Return the [x, y] coordinate for the center point of the cell that contains the specified text.  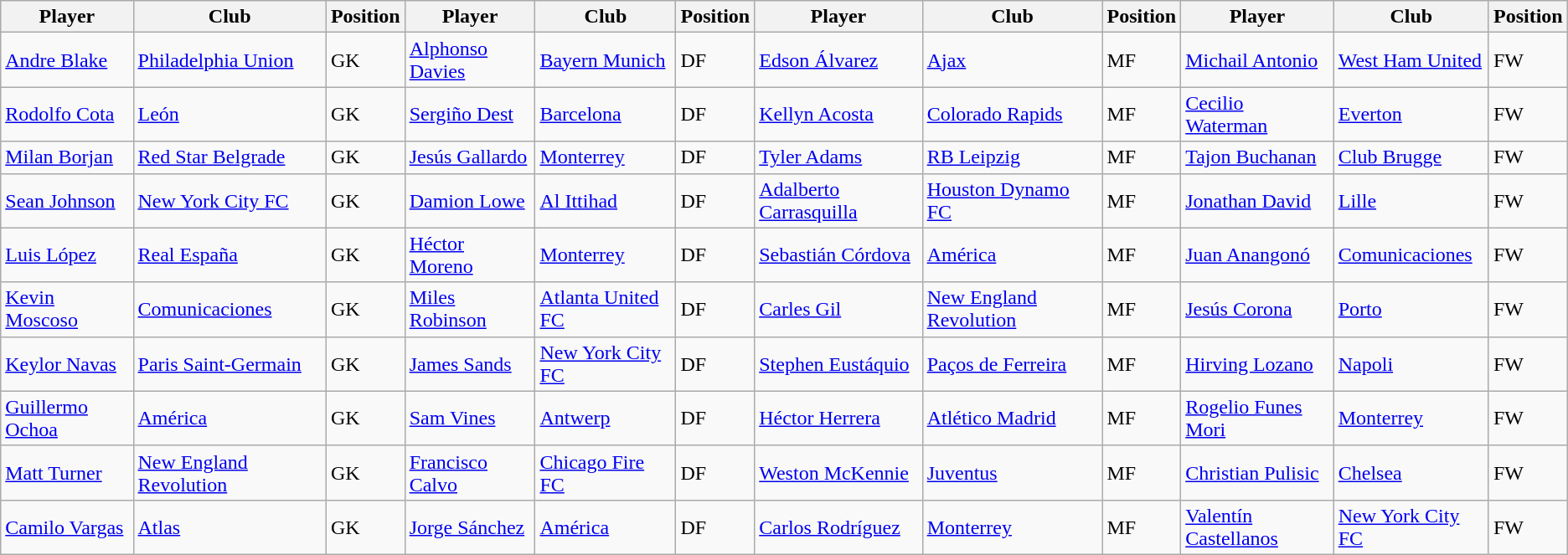
Real España [230, 254]
James Sands [470, 363]
Camilo Vargas [67, 527]
Valentín Castellanos [1258, 527]
Chelsea [1411, 472]
Sean Johnson [67, 201]
Napoli [1411, 363]
Luis López [67, 254]
Houston Dynamo FC [1012, 201]
Cecilio Waterman [1258, 114]
Antwerp [606, 419]
Keylor Navas [67, 363]
Paços de Ferreira [1012, 363]
Jorge Sánchez [470, 527]
León [230, 114]
Carles Gil [838, 310]
Barcelona [606, 114]
Lille [1411, 201]
Christian Pulisic [1258, 472]
Guillermo Ochoa [67, 419]
Milan Borjan [67, 157]
Kellyn Acosta [838, 114]
Andre Blake [67, 60]
Francisco Calvo [470, 472]
Damion Lowe [470, 201]
Chicago Fire FC [606, 472]
Philadelphia Union [230, 60]
Tajon Buchanan [1258, 157]
Hirving Lozano [1258, 363]
Alphonso Davies [470, 60]
Stephen Eustáquio [838, 363]
RB Leipzig [1012, 157]
Jonathan David [1258, 201]
Matt Turner [67, 472]
Everton [1411, 114]
Red Star Belgrade [230, 157]
Rogelio Funes Mori [1258, 419]
Juventus [1012, 472]
Edson Álvarez [838, 60]
Atlanta United FC [606, 310]
Jesús Gallardo [470, 157]
Atlas [230, 527]
West Ham United [1411, 60]
Al Ittihad [606, 201]
Club Brugge [1411, 157]
Héctor Herrera [838, 419]
Michail Antonio [1258, 60]
Héctor Moreno [470, 254]
Miles Robinson [470, 310]
Rodolfo Cota [67, 114]
Tyler Adams [838, 157]
Porto [1411, 310]
Ajax [1012, 60]
Sam Vines [470, 419]
Colorado Rapids [1012, 114]
Weston McKennie [838, 472]
Juan Anangonó [1258, 254]
Sebastián Córdova [838, 254]
Jesús Corona [1258, 310]
Adalberto Carrasquilla [838, 201]
Bayern Munich [606, 60]
Paris Saint-Germain [230, 363]
Sergiño Dest [470, 114]
Carlos Rodríguez [838, 527]
Atlético Madrid [1012, 419]
Kevin Moscoso [67, 310]
